Return [x, y] of the center of cell containing provided text 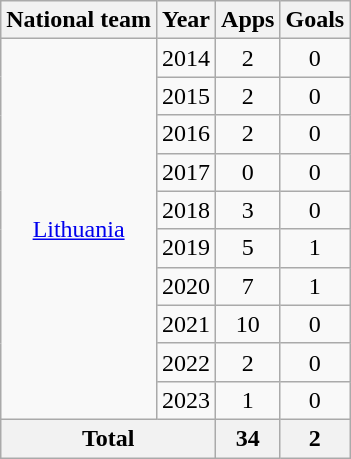
2017 [186, 172]
2021 [186, 324]
2018 [186, 210]
National team [79, 20]
2016 [186, 134]
Lithuania [79, 230]
2023 [186, 400]
2015 [186, 96]
5 [248, 248]
Goals [315, 20]
2019 [186, 248]
2022 [186, 362]
3 [248, 210]
Apps [248, 20]
Total [108, 438]
2020 [186, 286]
10 [248, 324]
2014 [186, 58]
Year [186, 20]
34 [248, 438]
7 [248, 286]
